Extract the (X, Y) coordinate from the center of the cell holding the provided text.  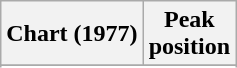
Peak position (189, 34)
Chart (1977) (72, 34)
